Scan for the cell matching the given text and deliver its [X, Y] coordinate at center. 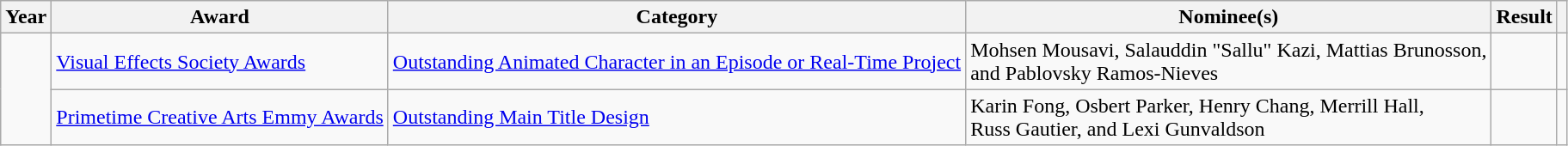
Outstanding Main Title Design [676, 117]
Nominee(s) [1228, 17]
Category [676, 17]
Award [220, 17]
Mohsen Mousavi, Salauddin "Sallu" Kazi, Mattias Brunosson, and Pablovsky Ramos-Nieves [1228, 62]
Outstanding Animated Character in an Episode or Real-Time Project [676, 62]
Karin Fong, Osbert Parker, Henry Chang, Merrill Hall, Russ Gautier, and Lexi Gunvaldson [1228, 117]
Result [1524, 17]
Year [26, 17]
Primetime Creative Arts Emmy Awards [220, 117]
Visual Effects Society Awards [220, 62]
